Search for the cell housing the specified text and yield its (x, y) center coordinate. 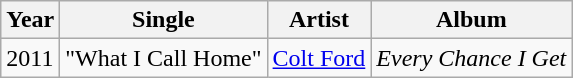
2011 (30, 58)
Colt Ford (319, 58)
Album (472, 20)
Artist (319, 20)
Year (30, 20)
"What I Call Home" (164, 58)
Single (164, 20)
Every Chance I Get (472, 58)
